For the text-containing cell, return its midpoint in (x, y) coordinate format. 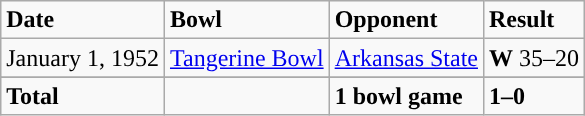
Date (83, 20)
Tangerine Bowl (246, 58)
Arkansas State (406, 58)
1–0 (534, 96)
January 1, 1952 (83, 58)
Total (83, 96)
Bowl (246, 20)
1 bowl game (406, 96)
Result (534, 20)
W 35–20 (534, 58)
Opponent (406, 20)
